Scan for the cell matching the given text and deliver its [x, y] coordinate at center. 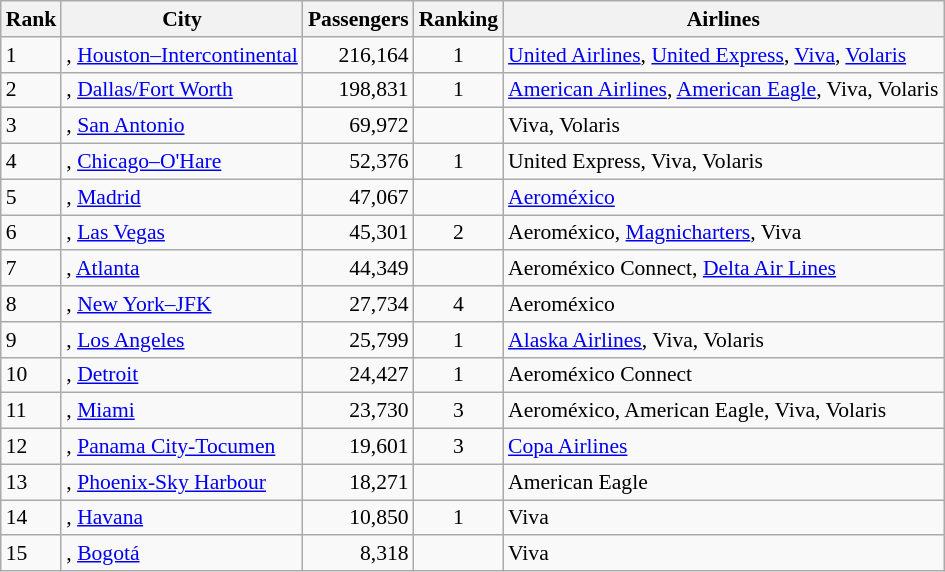
, Miami [182, 411]
Aeroméxico, American Eagle, Viva, Volaris [723, 411]
6 [32, 233]
13 [32, 482]
8 [32, 304]
27,734 [358, 304]
69,972 [358, 126]
Passengers [358, 19]
Aeroméxico Connect, Delta Air Lines [723, 269]
9 [32, 340]
12 [32, 447]
Viva, Volaris [723, 126]
8,318 [358, 554]
47,067 [358, 197]
52,376 [358, 162]
10 [32, 375]
44,349 [358, 269]
24,427 [358, 375]
Aeroméxico, Magnicharters, Viva [723, 233]
United Airlines, United Express, Viva, Volaris [723, 55]
198,831 [358, 90]
Airlines [723, 19]
City [182, 19]
, Los Angeles [182, 340]
, Houston–Intercontinental [182, 55]
18,271 [358, 482]
45,301 [358, 233]
216,164 [358, 55]
14 [32, 518]
7 [32, 269]
, Dallas/Fort Worth [182, 90]
19,601 [358, 447]
, Detroit [182, 375]
Aeroméxico Connect [723, 375]
Alaska Airlines, Viva, Volaris [723, 340]
, Atlanta [182, 269]
, Madrid [182, 197]
Ranking [458, 19]
10,850 [358, 518]
, Phoenix-Sky Harbour [182, 482]
25,799 [358, 340]
, Havana [182, 518]
United Express, Viva, Volaris [723, 162]
, Panama City-Tocumen [182, 447]
, Las Vegas [182, 233]
, New York–JFK [182, 304]
American Eagle [723, 482]
15 [32, 554]
11 [32, 411]
, San Antonio [182, 126]
5 [32, 197]
, Bogotá [182, 554]
Copa Airlines [723, 447]
23,730 [358, 411]
American Airlines, American Eagle, Viva, Volaris [723, 90]
Rank [32, 19]
, Chicago–O'Hare [182, 162]
